Search for the cell housing the specified text and yield its [X, Y] center coordinate. 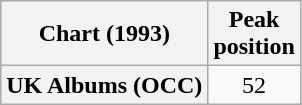
UK Albums (OCC) [104, 85]
Peakposition [254, 34]
Chart (1993) [104, 34]
52 [254, 85]
